Return [X, Y] of the center of cell containing provided text 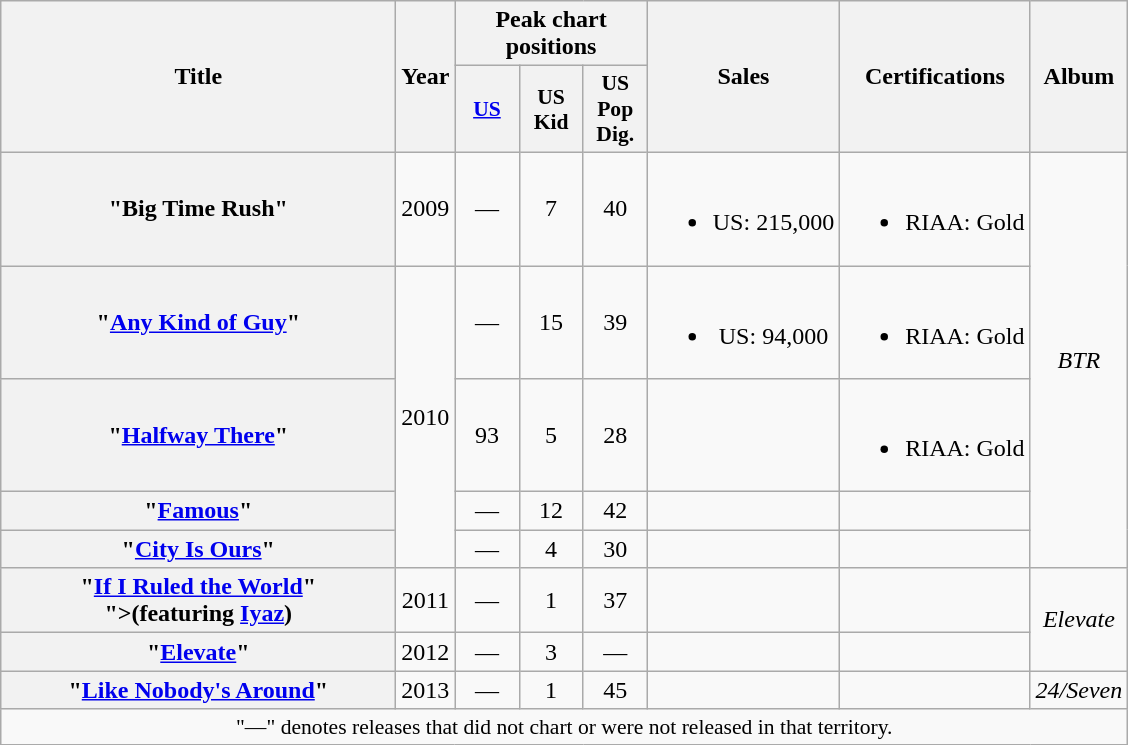
Album [1079, 77]
US: 215,000 [743, 208]
42 [615, 511]
39 [615, 322]
5 [551, 436]
"If I Ruled the World"">(featuring Iyaz) [198, 600]
Title [198, 77]
"Elevate" [198, 652]
BTR [1079, 360]
7 [551, 208]
37 [615, 600]
"Big Time Rush" [198, 208]
2010 [426, 417]
"—" denotes releases that did not chart or were not released in that territory. [564, 727]
28 [615, 436]
USKid [551, 110]
"City Is Ours" [198, 549]
"Famous" [198, 511]
4 [551, 549]
"Like Nobody's Around" [198, 690]
24/Seven [1079, 690]
Sales [743, 77]
2013 [426, 690]
Elevate [1079, 620]
15 [551, 322]
40 [615, 208]
Certifications [935, 77]
30 [615, 549]
Year [426, 77]
USPop Dig. [615, 110]
US [487, 110]
Peak chart positions [551, 34]
93 [487, 436]
2012 [426, 652]
"Halfway There" [198, 436]
2009 [426, 208]
US: 94,000 [743, 322]
12 [551, 511]
2011 [426, 600]
3 [551, 652]
45 [615, 690]
"Any Kind of Guy" [198, 322]
